Output the [x, y] coordinate of the center of the cell containing the given text.  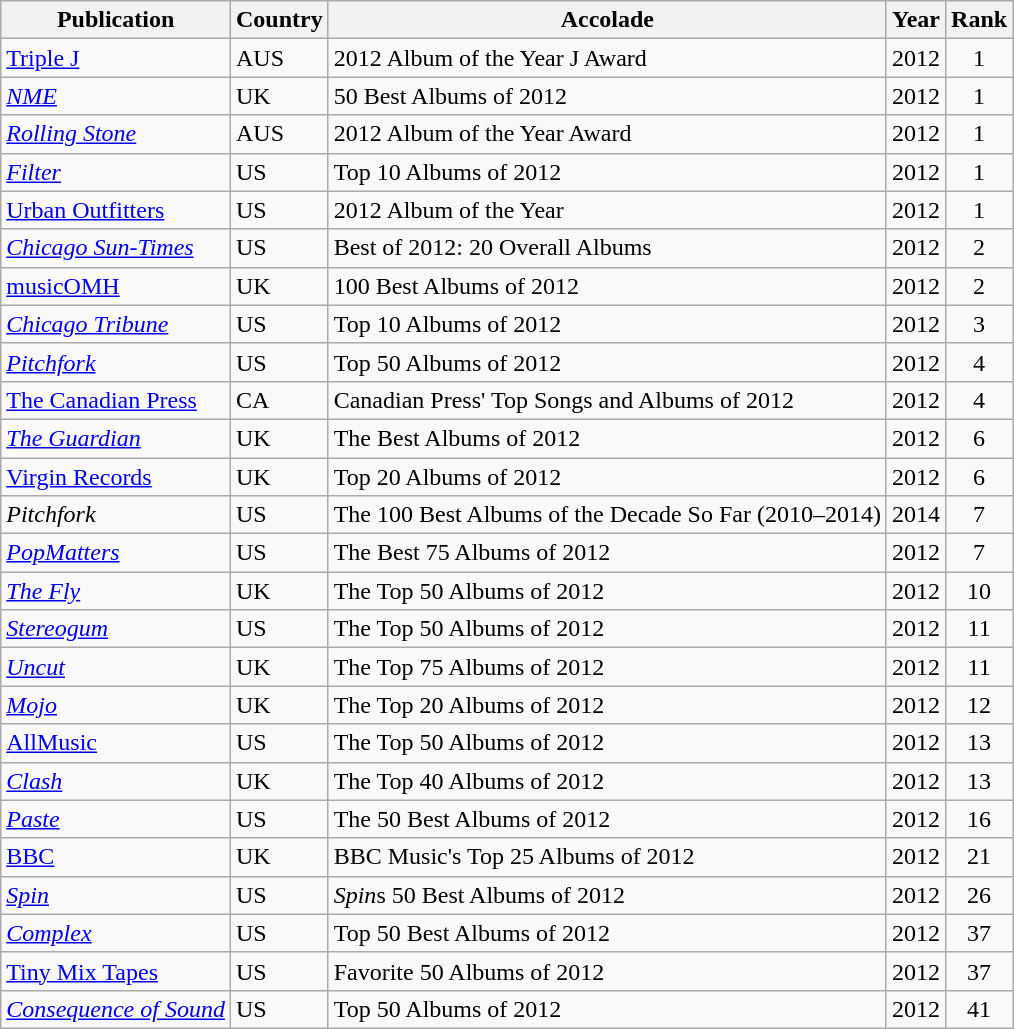
2012 Album of the Year [607, 210]
3 [980, 324]
Accolade [607, 20]
21 [980, 857]
The 100 Best Albums of the Decade So Far (2010–2014) [607, 515]
Canadian Press' Top Songs and Albums of 2012 [607, 400]
Chicago Tribune [116, 324]
Year [916, 20]
10 [980, 591]
BBC [116, 857]
NME [116, 96]
Best of 2012: 20 Overall Albums [607, 248]
The Top 40 Albums of 2012 [607, 781]
Tiny Mix Tapes [116, 971]
Virgin Records [116, 477]
Top 20 Albums of 2012 [607, 477]
Paste [116, 819]
2014 [916, 515]
Spin [116, 895]
Consequence of Sound [116, 1009]
The Top 75 Albums of 2012 [607, 667]
Filter [116, 172]
BBC Music's Top 25 Albums of 2012 [607, 857]
26 [980, 895]
50 Best Albums of 2012 [607, 96]
Publication [116, 20]
CA [279, 400]
100 Best Albums of 2012 [607, 286]
Triple J [116, 58]
Uncut [116, 667]
Stereogum [116, 629]
2012 Album of the Year Award [607, 134]
16 [980, 819]
Spins 50 Best Albums of 2012 [607, 895]
Mojo [116, 705]
2012 Album of the Year J Award [607, 58]
41 [980, 1009]
The Guardian [116, 438]
Complex [116, 933]
Country [279, 20]
Clash [116, 781]
Chicago Sun-Times [116, 248]
Rolling Stone [116, 134]
Favorite 50 Albums of 2012 [607, 971]
PopMatters [116, 553]
The Canadian Press [116, 400]
The Top 20 Albums of 2012 [607, 705]
The Fly [116, 591]
The 50 Best Albums of 2012 [607, 819]
The Best 75 Albums of 2012 [607, 553]
The Best Albums of 2012 [607, 438]
Rank [980, 20]
AllMusic [116, 743]
12 [980, 705]
musicOMH [116, 286]
Urban Outfitters [116, 210]
Top 50 Best Albums of 2012 [607, 933]
